Search for the cell housing the specified text and yield its (x, y) center coordinate. 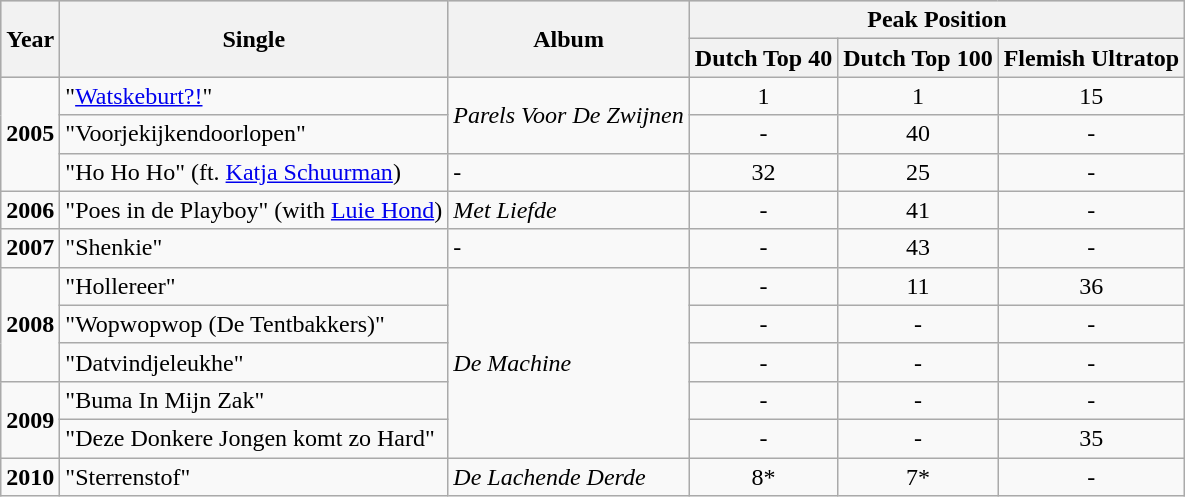
2007 (30, 248)
8* (763, 477)
"Watskeburt?!" (254, 96)
Parels Voor De Zwijnen (569, 115)
De Lachende Derde (569, 477)
11 (918, 286)
"Poes in de Playboy" (with Luie Hond) (254, 210)
Album (569, 39)
De Machine (569, 362)
Dutch Top 40 (763, 58)
40 (918, 134)
"Buma In Mijn Zak" (254, 400)
Single (254, 39)
"Deze Donkere Jongen komt zo Hard" (254, 438)
"Datvindjeleukhe" (254, 362)
Peak Position (936, 20)
"Sterrenstof" (254, 477)
"Wopwopwop (De Tentbakkers)" (254, 324)
15 (1091, 96)
Year (30, 39)
43 (918, 248)
25 (918, 172)
"Voorjekijkendoorlopen" (254, 134)
2006 (30, 210)
2005 (30, 134)
2009 (30, 419)
35 (1091, 438)
41 (918, 210)
"Shenkie" (254, 248)
Dutch Top 100 (918, 58)
"Hollereer" (254, 286)
Met Liefde (569, 210)
32 (763, 172)
2010 (30, 477)
7* (918, 477)
Flemish Ultratop (1091, 58)
36 (1091, 286)
2008 (30, 324)
"Ho Ho Ho" (ft. Katja Schuurman) (254, 172)
